Pinpoint the cell where the given text exists, returning its (x, y) midpoint coordinate. 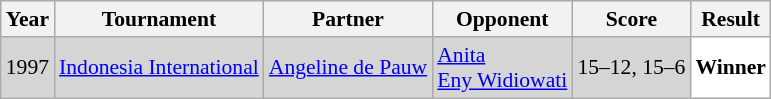
1997 (28, 68)
Tournament (159, 19)
Opponent (502, 19)
Partner (348, 19)
Year (28, 19)
Indonesia International (159, 68)
Winner (730, 68)
Score (631, 19)
Result (730, 19)
Anita Eny Widiowati (502, 68)
15–12, 15–6 (631, 68)
Angeline de Pauw (348, 68)
